Detect which cell encompasses the target text, then output its [X, Y] center coordinate. 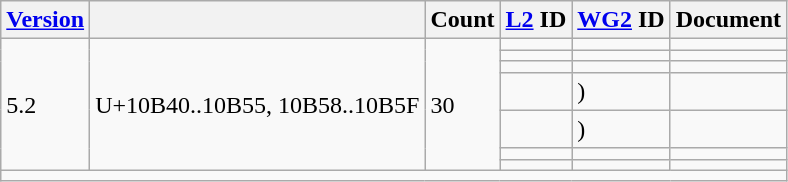
Document [728, 20]
WG2 ID [621, 20]
Count [462, 20]
5.2 [46, 104]
L2 ID [536, 20]
Version [46, 20]
U+10B40..10B55, 10B58..10B5F [258, 104]
30 [462, 104]
